Capture the cell that displays the provided text and extract its [X, Y] central coordinate. 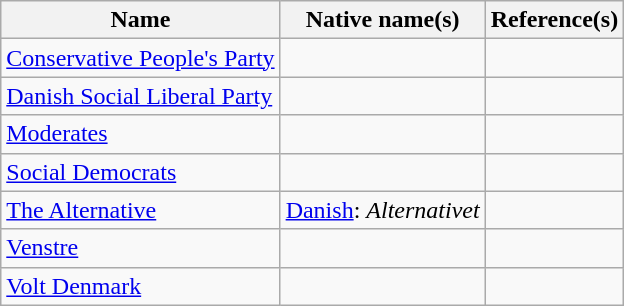
Danish Social Liberal Party [140, 96]
Danish: Alternativet [382, 210]
Volt Denmark [140, 286]
Native name(s) [382, 20]
Reference(s) [554, 20]
Moderates [140, 134]
Conservative People's Party [140, 58]
The Alternative [140, 210]
Venstre [140, 248]
Social Democrats [140, 172]
Name [140, 20]
